Search for the cell housing the specified text and yield its [x, y] center coordinate. 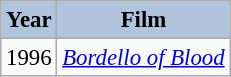
1996 [29, 58]
Year [29, 20]
Film [144, 20]
Bordello of Blood [144, 58]
